Locate the cell with the specified text and output its (X, Y) center coordinate. 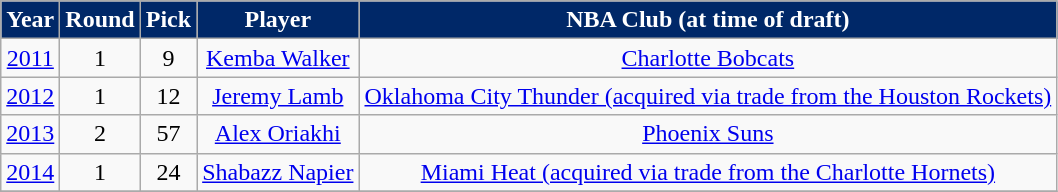
Round (100, 20)
2 (100, 134)
2013 (30, 134)
Pick (168, 20)
Alex Oriakhi (278, 134)
57 (168, 134)
2012 (30, 96)
Player (278, 20)
Jeremy Lamb (278, 96)
Shabazz Napier (278, 172)
Miami Heat (acquired via trade from the Charlotte Hornets) (708, 172)
2014 (30, 172)
2011 (30, 58)
NBA Club (at time of draft) (708, 20)
Charlotte Bobcats (708, 58)
Oklahoma City Thunder (acquired via trade from the Houston Rockets) (708, 96)
Kemba Walker (278, 58)
12 (168, 96)
Year (30, 20)
9 (168, 58)
24 (168, 172)
Phoenix Suns (708, 134)
